Identify which cell holds the provided text, then report its [X, Y] central coordinate. 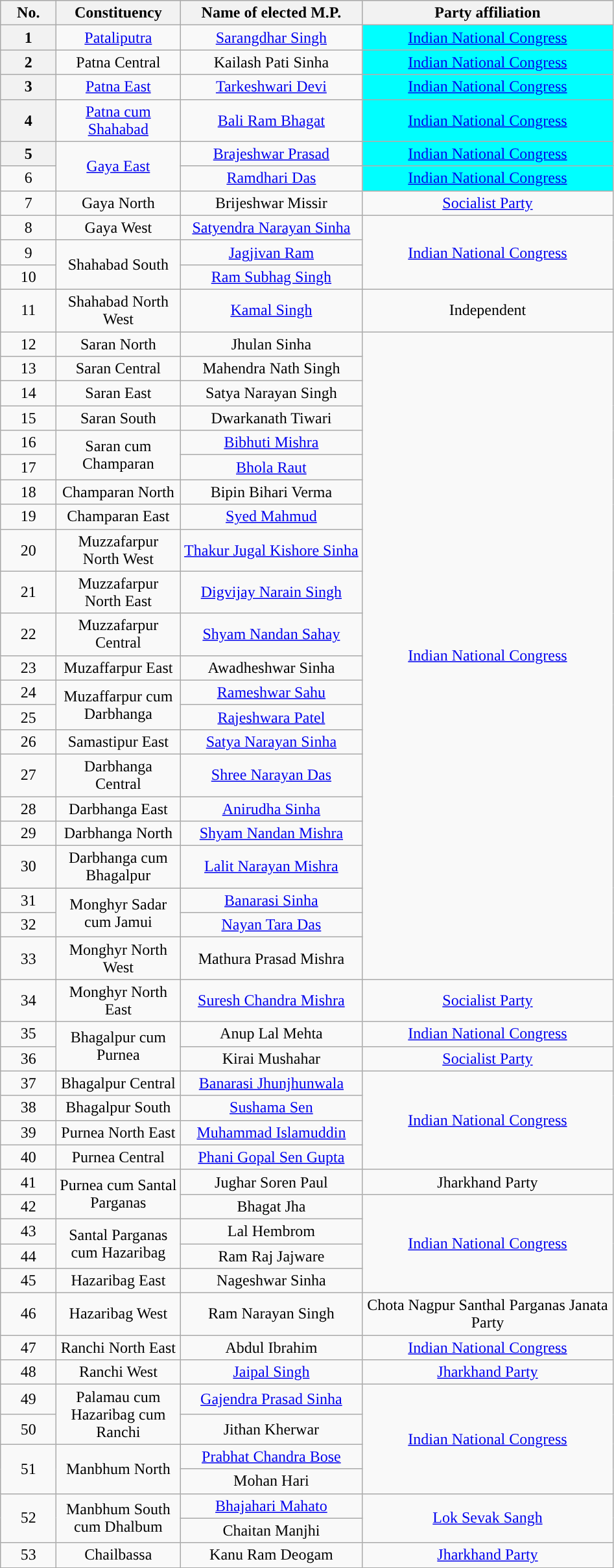
Mathura Prasad Mishra [271, 958]
Hazaribag East [118, 1281]
Saran Central [118, 369]
24 [29, 692]
18 [29, 492]
Jithan Kherwar [271, 1429]
Saran East [118, 393]
25 [29, 717]
Syed Mahmud [271, 517]
Lok Sevak Sangh [488, 1518]
Shahabad North West [118, 310]
Anup Lal Mehta [271, 1034]
Jhulan Sinha [271, 344]
31 [29, 900]
Jagjivan Ram [271, 252]
Saran South [118, 418]
Monghyr North West [118, 958]
Santal Parganas cum Hazaribag [118, 1243]
Samastipur East [118, 742]
Manbhum South cum Dhalbum [118, 1518]
Tarkeshwari Devi [271, 87]
1 [29, 38]
Muhammad Islamuddin [271, 1132]
6 [29, 178]
44 [29, 1256]
Abdul Ibrahim [271, 1348]
14 [29, 393]
32 [29, 925]
Monghyr Sadar cum Jamui [118, 913]
Darbhanga cum Bhagalpur [118, 867]
23 [29, 668]
29 [29, 834]
45 [29, 1281]
10 [29, 277]
Rajeshwara Patel [271, 717]
Digvijay Narain Singh [271, 592]
Purnea Central [118, 1157]
Kamal Singh [271, 310]
Lalit Narayan Mishra [271, 867]
Gaya West [118, 228]
Gaya North [118, 203]
Mohan Hari [271, 1481]
46 [29, 1315]
26 [29, 742]
Nageshwar Sinha [271, 1281]
Shree Narayan Das [271, 775]
Shyam Nandan Sahay [271, 634]
21 [29, 592]
Satyendra Narayan Sinha [271, 228]
Banarasi Jhunjhunwala [271, 1083]
Muzzafarpur Central [118, 634]
Ram Raj Jajware [271, 1256]
13 [29, 369]
12 [29, 344]
30 [29, 867]
Satya Narayan Sinha [271, 742]
Muzzafarpur North West [118, 550]
Bipin Bihari Verma [271, 492]
Party affiliation [488, 13]
Bibhuti Mishra [271, 443]
3 [29, 87]
Gajendra Prasad Sinha [271, 1399]
Purnea North East [118, 1132]
Pataliputra [118, 38]
Shahabad South [118, 264]
33 [29, 958]
Chaitan Manjhi [271, 1530]
35 [29, 1034]
50 [29, 1429]
39 [29, 1132]
Satya Narayan Singh [271, 393]
Muzaffarpur cum Darbhanga [118, 705]
Monghyr North East [118, 1001]
16 [29, 443]
Ramdhari Das [271, 178]
Manbhum North [118, 1469]
Jaipal Singh [271, 1372]
Jughar Soren Paul [271, 1182]
28 [29, 808]
Muzaffarpur East [118, 668]
17 [29, 467]
Name of elected M.P. [271, 13]
Darbhanga Central [118, 775]
43 [29, 1231]
Constituency [118, 13]
40 [29, 1157]
Patna East [118, 87]
Awadheshwar Sinha [271, 668]
Bhagalpur cum Purnea [118, 1046]
41 [29, 1182]
53 [29, 1555]
Saran North [118, 344]
Hazaribag West [118, 1315]
No. [29, 13]
Ranchi West [118, 1372]
5 [29, 154]
Muzzafarpur North East [118, 592]
Palamau cum Hazaribag cum Ranchi [118, 1414]
Kanu Ram Deogam [271, 1555]
Anirudha Sinha [271, 808]
48 [29, 1372]
Bhola Raut [271, 467]
Kirai Mushahar [271, 1059]
Purnea cum Santal Parganas [118, 1194]
Dwarkanath Tiwari [271, 418]
38 [29, 1108]
Bhagalpur Central [118, 1083]
20 [29, 550]
Bali Ram Bhagat [271, 121]
Patna cum Shahabad [118, 121]
Darbhanga East [118, 808]
52 [29, 1518]
34 [29, 1001]
Phani Gopal Sen Gupta [271, 1157]
Brijeshwar Missir [271, 203]
Independent [488, 310]
Bhagalpur South [118, 1108]
Champaran East [118, 517]
19 [29, 517]
Ram Subhag Singh [271, 277]
Lal Hembrom [271, 1231]
Suresh Chandra Mishra [271, 1001]
9 [29, 252]
42 [29, 1206]
Darbhanga North [118, 834]
15 [29, 418]
Prabhat Chandra Bose [271, 1457]
51 [29, 1469]
Bhajahari Mahato [271, 1506]
Sushama Sen [271, 1108]
Bhagat Jha [271, 1206]
Brajeshwar Prasad [271, 154]
36 [29, 1059]
Gaya East [118, 166]
Chota Nagpur Santhal Parganas Janata Party [488, 1315]
37 [29, 1083]
7 [29, 203]
Ranchi North East [118, 1348]
Patna Central [118, 62]
Rameshwar Sahu [271, 692]
Thakur Jugal Kishore Sinha [271, 550]
49 [29, 1399]
Banarasi Sinha [271, 900]
Chailbassa [118, 1555]
47 [29, 1348]
Mahendra Nath Singh [271, 369]
Ram Narayan Singh [271, 1315]
Kailash Pati Sinha [271, 62]
2 [29, 62]
8 [29, 228]
Nayan Tara Das [271, 925]
22 [29, 634]
Saran cum Champaran [118, 455]
27 [29, 775]
4 [29, 121]
11 [29, 310]
Sarangdhar Singh [271, 38]
Shyam Nandan Mishra [271, 834]
Champaran North [118, 492]
